Locate the cell with the specified text and output its [x, y] center coordinate. 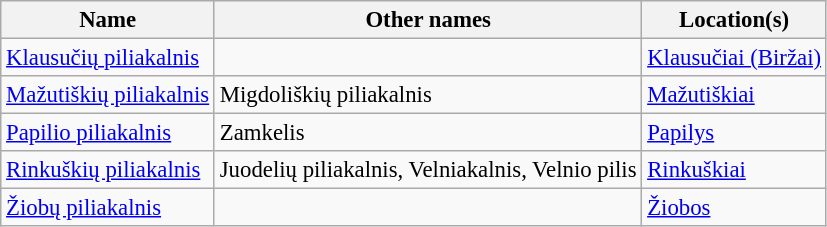
Papilio piliakalnis [108, 133]
Other names [428, 20]
Klausučių piliakalnis [108, 58]
Žiobos [734, 208]
Zamkelis [428, 133]
Rinkuškių piliakalnis [108, 170]
Klausučiai (Biržai) [734, 58]
Mažutiškių piliakalnis [108, 95]
Migdoliškių piliakalnis [428, 95]
Mažutiškiai [734, 95]
Žiobų piliakalnis [108, 208]
Papilys [734, 133]
Juodelių piliakalnis, Velniakalnis, Velnio pilis [428, 170]
Rinkuškiai [734, 170]
Name [108, 20]
Location(s) [734, 20]
